Pinpoint the cell where the given text exists, returning its [x, y] midpoint coordinate. 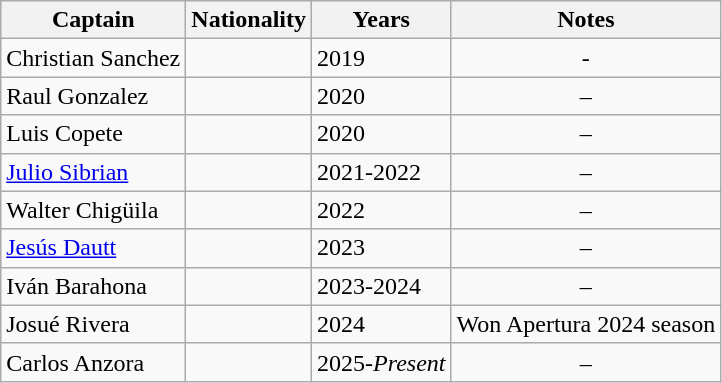
Christian Sanchez [94, 58]
Julio Sibrian [94, 172]
Nationality [249, 20]
2024 [382, 324]
Raul Gonzalez [94, 96]
Carlos Anzora [94, 362]
Captain [94, 20]
2022 [382, 210]
Josué Rivera [94, 324]
Walter Chigüila [94, 210]
Iván Barahona [94, 286]
Years [382, 20]
Won Apertura 2024 season [586, 324]
2021-2022 [382, 172]
2025-Present [382, 362]
- [586, 58]
2019 [382, 58]
Notes [586, 20]
Luis Copete [94, 134]
2023-2024 [382, 286]
Jesús Dautt [94, 248]
2023 [382, 248]
